Find where the given text appears and provide that cell's center as [x, y] coordinate. 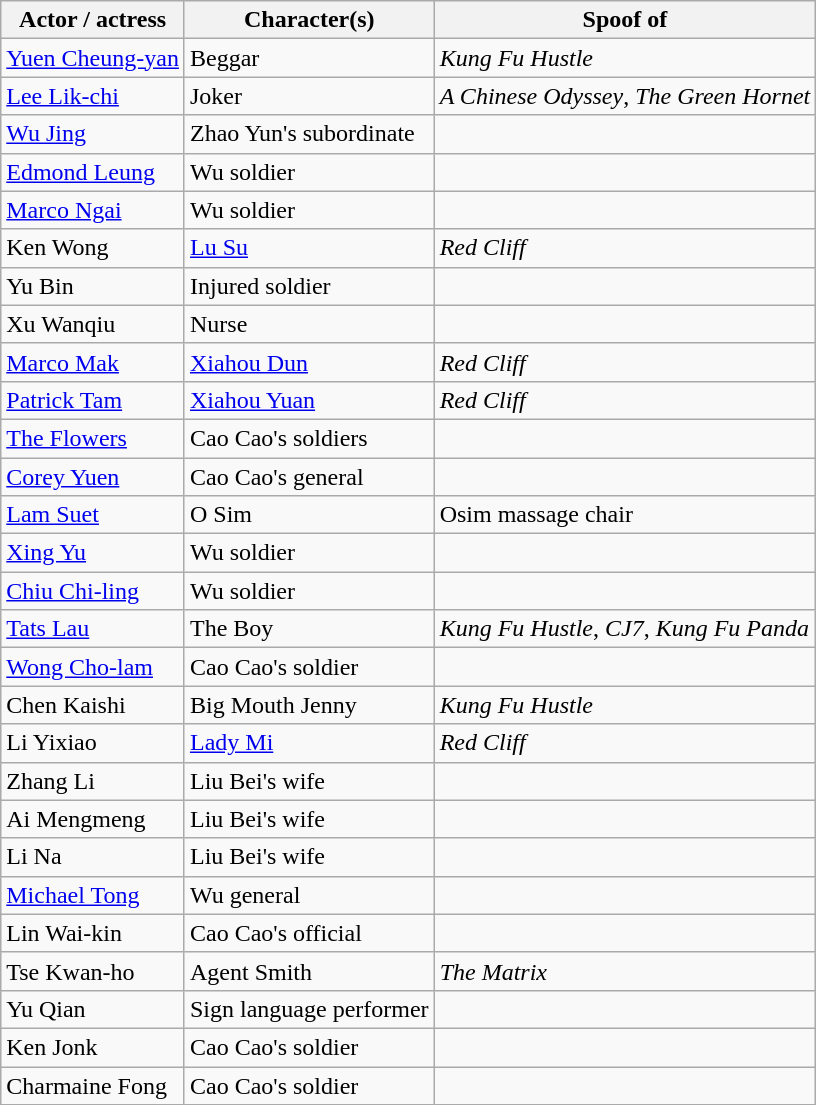
The Boy [309, 629]
Chiu Chi-ling [93, 591]
Xiahou Dun [309, 362]
Marco Mak [93, 362]
Big Mouth Jenny [309, 705]
Joker [309, 96]
Wong Cho-lam [93, 667]
Wu Jing [93, 134]
Marco Ngai [93, 210]
Kung Fu Hustle, CJ7, Kung Fu Panda [625, 629]
Yu Qian [93, 1009]
Yuen Cheung-yan [93, 58]
Zhang Li [93, 781]
Ken Wong [93, 248]
Corey Yuen [93, 477]
Patrick Tam [93, 400]
Lin Wai-kin [93, 933]
Cao Cao's official [309, 933]
Tse Kwan-ho [93, 971]
Cao Cao's general [309, 477]
Nurse [309, 324]
Xu Wanqiu [93, 324]
Ai Mengmeng [93, 819]
Lady Mi [309, 743]
Lee Lik-chi [93, 96]
Xing Yu [93, 553]
The Matrix [625, 971]
Tats Lau [93, 629]
Yu Bin [93, 286]
Actor / actress [93, 20]
Ken Jonk [93, 1047]
Character(s) [309, 20]
O Sim [309, 515]
Spoof of [625, 20]
Xiahou Yuan [309, 400]
Injured soldier [309, 286]
Agent Smith [309, 971]
The Flowers [93, 438]
Li Na [93, 857]
Wu general [309, 895]
A Chinese Odyssey, The Green Hornet [625, 96]
Lu Su [309, 248]
Michael Tong [93, 895]
Li Yixiao [93, 743]
Lam Suet [93, 515]
Zhao Yun's subordinate [309, 134]
Edmond Leung [93, 172]
Chen Kaishi [93, 705]
Beggar [309, 58]
Cao Cao's soldiers [309, 438]
Sign language performer [309, 1009]
Osim massage chair [625, 515]
Charmaine Fong [93, 1085]
